Output the (x, y) coordinate of the center of the cell containing the given text.  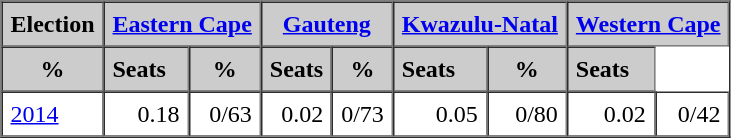
Election (53, 24)
0.18 (146, 114)
2014 (53, 114)
0/63 (225, 114)
Gauteng (327, 24)
0/73 (362, 114)
Eastern Cape (182, 24)
0/42 (692, 114)
0/80 (527, 114)
Kwazulu-Natal (480, 24)
0.05 (440, 114)
Western Cape (648, 24)
